Output the (X, Y) coordinate of the center of the cell containing the given text.  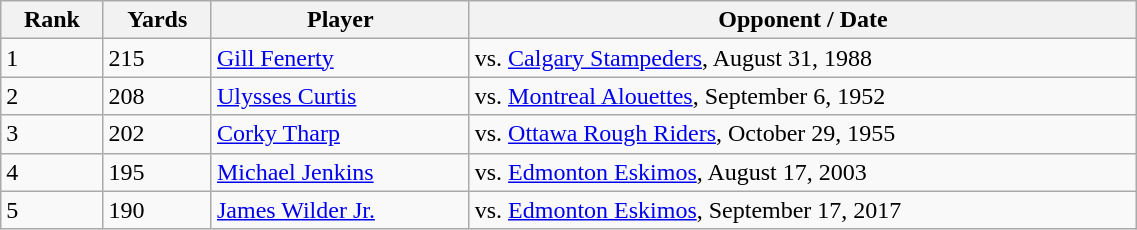
215 (157, 58)
Opponent / Date (803, 20)
Corky Tharp (340, 134)
202 (157, 134)
vs. Ottawa Rough Riders, October 29, 1955 (803, 134)
Yards (157, 20)
195 (157, 172)
James Wilder Jr. (340, 210)
Michael Jenkins (340, 172)
Gill Fenerty (340, 58)
5 (52, 210)
4 (52, 172)
Ulysses Curtis (340, 96)
Player (340, 20)
3 (52, 134)
1 (52, 58)
Rank (52, 20)
2 (52, 96)
vs. Edmonton Eskimos, August 17, 2003 (803, 172)
vs. Calgary Stampeders, August 31, 1988 (803, 58)
190 (157, 210)
208 (157, 96)
vs. Montreal Alouettes, September 6, 1952 (803, 96)
vs. Edmonton Eskimos, September 17, 2017 (803, 210)
